Locate the cell with the specified text and output its [x, y] center coordinate. 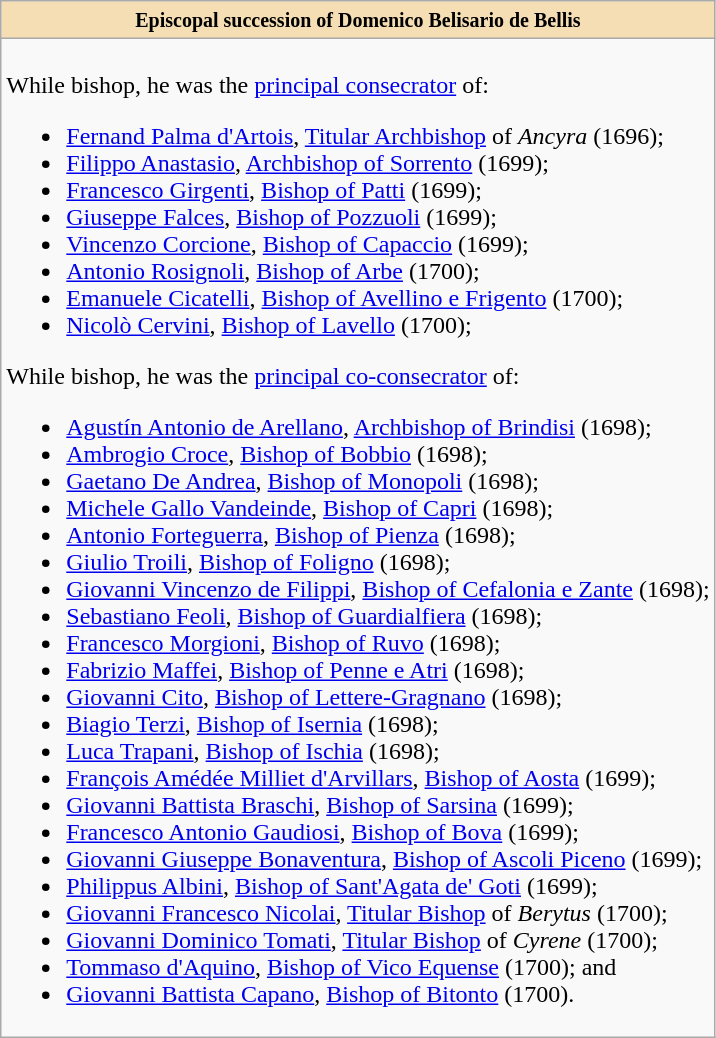
Episcopal succession of Domenico Belisario de Bellis [358, 20]
